Detect which cell encompasses the target text, then output its [x, y] center coordinate. 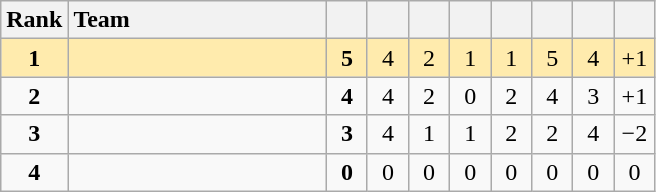
Rank [34, 20]
−2 [634, 134]
Team [198, 20]
